For the text-containing cell, return its midpoint in [x, y] coordinate format. 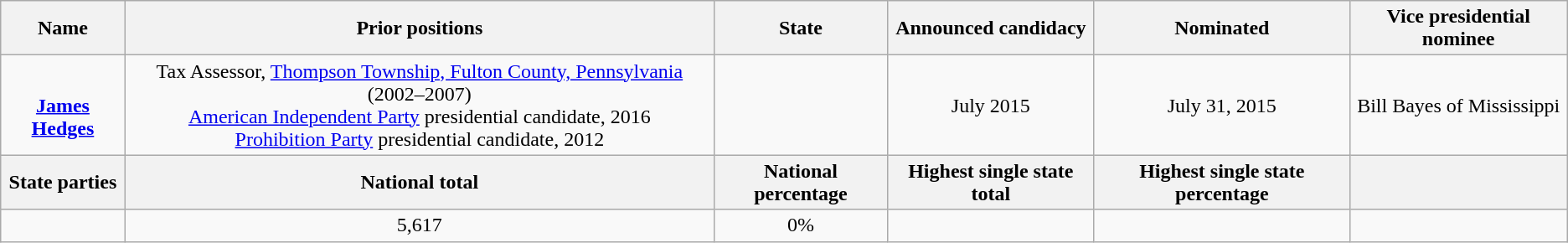
Nominated [1221, 28]
Highest single state percentage [1221, 183]
Announced candidacy [990, 28]
State [801, 28]
July 2015 [990, 106]
State parties [63, 183]
Vice presidential nominee [1458, 28]
National percentage [801, 183]
National total [419, 183]
Highest single state total [990, 183]
Bill Bayes of Mississippi [1458, 106]
5,617 [419, 225]
Prior positions [419, 28]
James Hedges [63, 106]
Name [63, 28]
July 31, 2015 [1221, 106]
0% [801, 225]
